Determine the [x, y] coordinate at the center of the cell enclosing the given text.  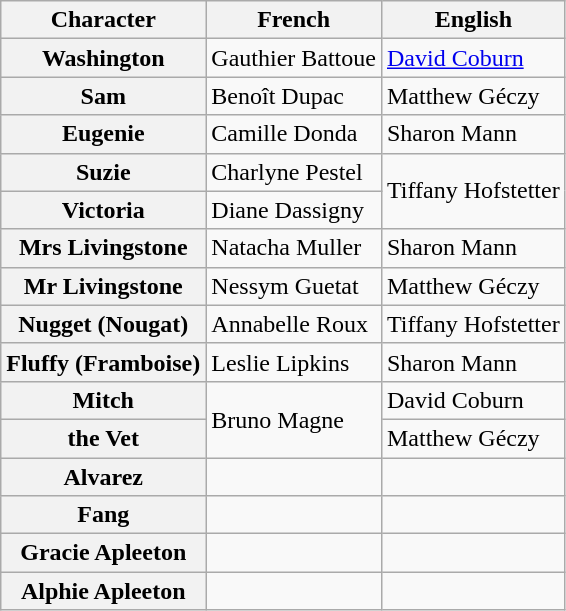
Charlyne Pestel [294, 172]
English [473, 20]
Alvarez [104, 477]
Gracie Apleeton [104, 553]
Sam [104, 96]
Fluffy (Framboise) [104, 362]
Washington [104, 58]
Victoria [104, 210]
Leslie Lipkins [294, 362]
Mrs Livingstone [104, 248]
Nugget (Nougat) [104, 324]
French [294, 20]
Character [104, 20]
Suzie [104, 172]
Benoît Dupac [294, 96]
Bruno Magne [294, 419]
Natacha Muller [294, 248]
Camille Donda [294, 134]
Annabelle Roux [294, 324]
Mitch [104, 400]
Gauthier Battoue [294, 58]
the Vet [104, 438]
Diane Dassigny [294, 210]
Eugenie [104, 134]
Fang [104, 515]
Mr Livingstone [104, 286]
Nessym Guetat [294, 286]
Alphie Apleeton [104, 591]
